Pinpoint the cell where the given text exists, returning its [x, y] midpoint coordinate. 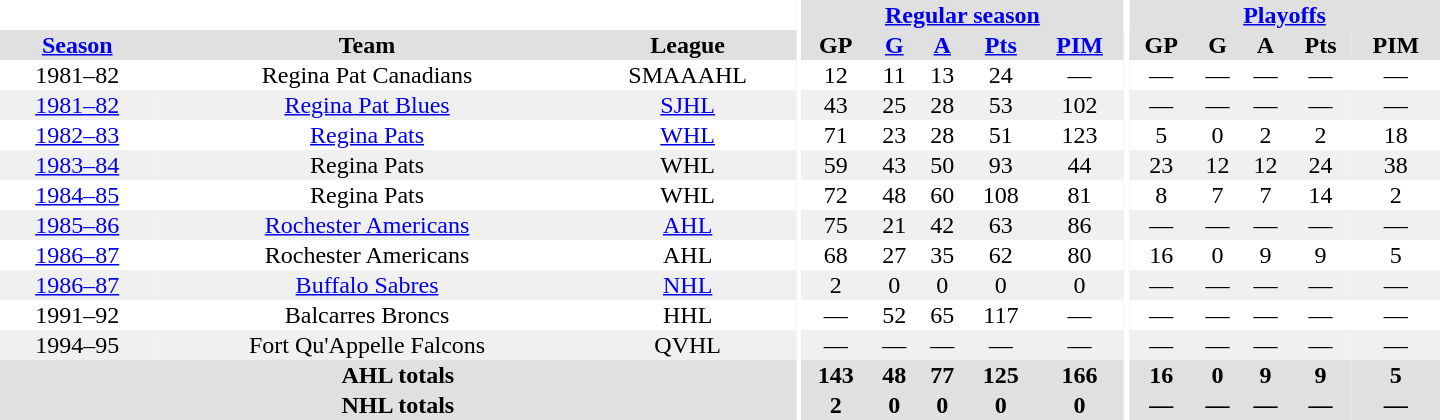
14 [1320, 195]
25 [894, 105]
Regular season [962, 15]
62 [1000, 255]
Season [78, 45]
1994–95 [78, 345]
AHL totals [398, 375]
44 [1079, 165]
HHL [688, 315]
League [688, 45]
1985–86 [78, 225]
50 [942, 165]
75 [836, 225]
71 [836, 135]
65 [942, 315]
NHL [688, 285]
42 [942, 225]
38 [1396, 165]
77 [942, 375]
27 [894, 255]
SMAAAHL [688, 75]
1983–84 [78, 165]
53 [1000, 105]
SJHL [688, 105]
1982–83 [78, 135]
8 [1162, 195]
102 [1079, 105]
59 [836, 165]
Regina Pat Blues [368, 105]
125 [1000, 375]
QVHL [688, 345]
63 [1000, 225]
108 [1000, 195]
93 [1000, 165]
51 [1000, 135]
117 [1000, 315]
166 [1079, 375]
Regina Pat Canadians [368, 75]
68 [836, 255]
123 [1079, 135]
60 [942, 195]
52 [894, 315]
11 [894, 75]
Team [368, 45]
81 [1079, 195]
143 [836, 375]
NHL totals [398, 405]
80 [1079, 255]
1991–92 [78, 315]
18 [1396, 135]
Balcarres Broncs [368, 315]
86 [1079, 225]
Playoffs [1284, 15]
Buffalo Sabres [368, 285]
72 [836, 195]
13 [942, 75]
21 [894, 225]
35 [942, 255]
1984–85 [78, 195]
Fort Qu'Appelle Falcons [368, 345]
